Determine the (x, y) coordinate at the center of the cell enclosing the given text.  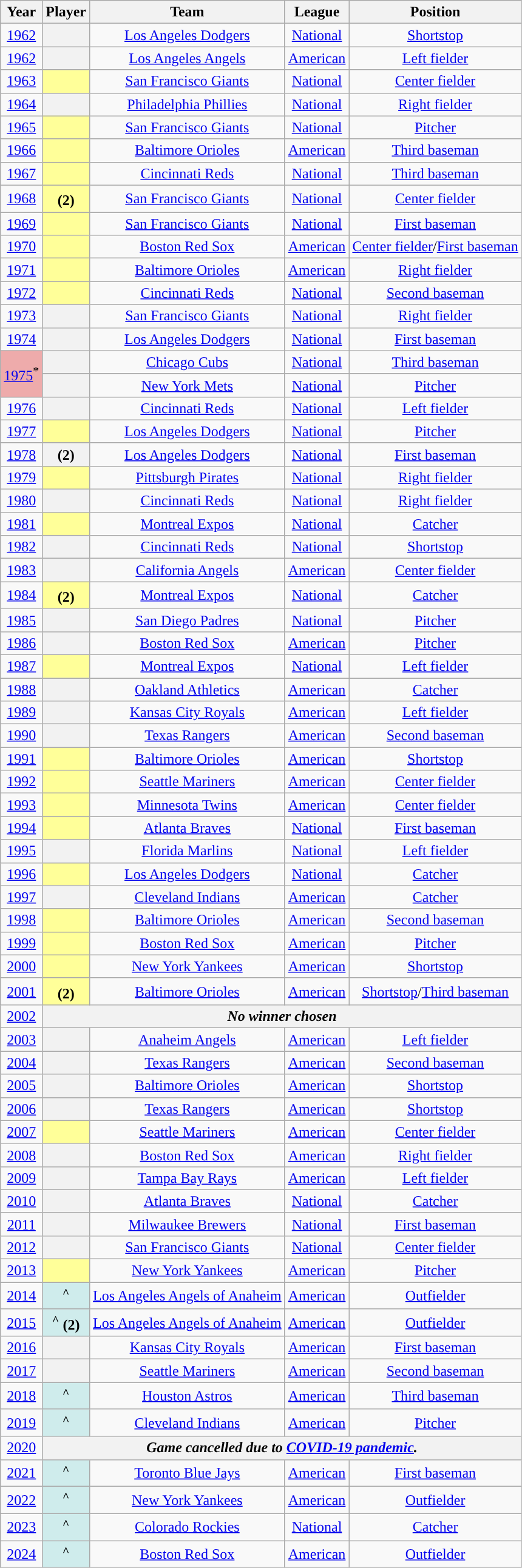
Year (22, 12)
1998 (22, 920)
2011 (22, 1224)
1966 (22, 150)
Oakland Athletics (188, 690)
Colorado Rockies (188, 1527)
League (317, 12)
1997 (22, 897)
2000 (22, 966)
Toronto Blue Jays (188, 1473)
2015 (22, 1322)
Player (66, 12)
Minnesota Twins (188, 805)
2004 (22, 1063)
2022 (22, 1501)
Game cancelled due to COVID-19 pandemic. (282, 1448)
1982 (22, 547)
Position (435, 12)
Florida Marlins (188, 851)
1974 (22, 339)
1978 (22, 454)
1984 (22, 596)
2008 (22, 1155)
1990 (22, 736)
1992 (22, 782)
No winner chosen (282, 1017)
1995 (22, 851)
1994 (22, 828)
1972 (22, 293)
Philadelphia Phillies (188, 104)
1965 (22, 127)
1983 (22, 570)
1973 (22, 316)
Tampa Bay Rays (188, 1178)
1977 (22, 431)
1993 (22, 805)
1967 (22, 173)
1969 (22, 224)
2006 (22, 1109)
Anaheim Angels (188, 1040)
San Diego Padres (188, 620)
Pittsburgh Pirates (188, 477)
2016 (22, 1348)
Milwaukee Brewers (188, 1224)
2021 (22, 1473)
1986 (22, 643)
1981 (22, 524)
1987 (22, 666)
2012 (22, 1248)
1985 (22, 620)
1968 (22, 199)
2007 (22, 1132)
^ (2) (66, 1322)
2020 (22, 1448)
1971 (22, 270)
1970 (22, 247)
Los Angeles Angels (188, 58)
New York Mets (188, 385)
2013 (22, 1271)
2003 (22, 1040)
2002 (22, 1017)
2019 (22, 1423)
1996 (22, 874)
1976 (22, 408)
Houston Astros (188, 1396)
1975* (22, 374)
California Angels (188, 570)
1964 (22, 104)
Chicago Cubs (188, 362)
2024 (22, 1554)
2009 (22, 1178)
1991 (22, 759)
2005 (22, 1086)
1963 (22, 81)
2001 (22, 991)
2014 (22, 1296)
2018 (22, 1396)
1988 (22, 690)
Shortstop/Third baseman (435, 991)
1999 (22, 943)
2017 (22, 1371)
Team (188, 12)
2023 (22, 1527)
1980 (22, 501)
2010 (22, 1201)
Center fielder/First baseman (435, 247)
1979 (22, 477)
1989 (22, 713)
